Determine the (X, Y) coordinate at the center of the cell enclosing the given text.  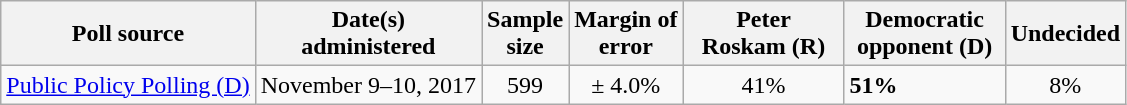
51% (924, 85)
599 (526, 85)
Democraticopponent (D) (924, 34)
Date(s)administered (368, 34)
Samplesize (526, 34)
41% (764, 85)
Poll source (128, 34)
8% (1065, 85)
PeterRoskam (R) (764, 34)
Public Policy Polling (D) (128, 85)
Margin oferror (626, 34)
November 9–10, 2017 (368, 85)
Undecided (1065, 34)
± 4.0% (626, 85)
